Detect which cell encompasses the target text, then output its (X, Y) center coordinate. 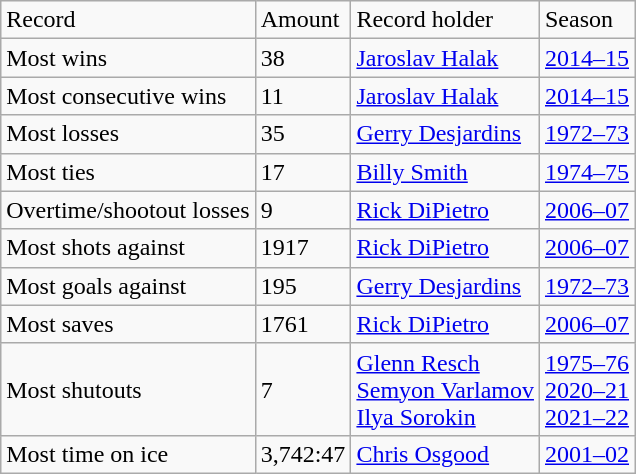
Glenn Resch Semyon Varlamov Ilya Sorokin (446, 389)
Record (128, 20)
Most losses (128, 134)
1974–75 (586, 172)
1917 (303, 248)
3,742:47 (303, 454)
35 (303, 134)
Most shots against (128, 248)
1975–76 2020–21 2021–22 (586, 389)
17 (303, 172)
Most saves (128, 324)
Most shutouts (128, 389)
Record holder (446, 20)
Overtime/shootout losses (128, 210)
Season (586, 20)
1761 (303, 324)
195 (303, 286)
Amount (303, 20)
2001–02 (586, 454)
Chris Osgood (446, 454)
9 (303, 210)
Most time on ice (128, 454)
Billy Smith (446, 172)
Most consecutive wins (128, 96)
Most goals against (128, 286)
7 (303, 389)
Most ties (128, 172)
38 (303, 58)
11 (303, 96)
Most wins (128, 58)
